Output the [X, Y] coordinate of the center of the cell containing the given text.  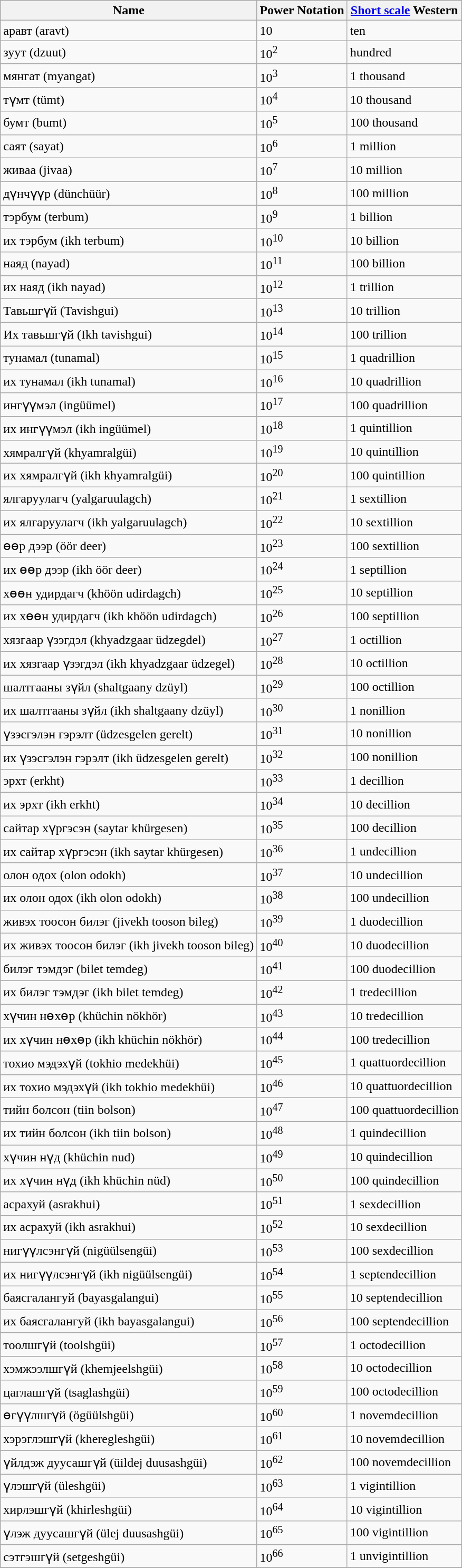
өөр дээр (öör deer) [129, 546]
наяд (nayad) [129, 264]
1021 [302, 499]
тоолшгүй (toolshgüi) [129, 1345]
109 [302, 217]
тийн болсон (tiin bolson) [129, 1110]
1 quintillion [404, 428]
10 quattuordecillion [404, 1086]
1040 [302, 945]
1047 [302, 1110]
хүчин нүд (khüchin nud) [129, 1157]
баясгалангуй (bayasgalangui) [129, 1297]
100 sexdecillion [404, 1251]
хэмжээлшгүй (khemjeelshgüi) [129, 1368]
их живэх тоосон билэг (ikh jivekh tooson bileg) [129, 945]
10 octillion [404, 663]
100 trillion [404, 334]
цаглашгүй (tsaglashgüi) [129, 1391]
1026 [302, 616]
1038 [302, 899]
тунамал (tunamal) [129, 358]
живаа (jivaa) [129, 170]
1018 [302, 428]
1011 [302, 264]
1 novemdecillion [404, 1416]
хирлэшгүй (khirleshgüi) [129, 1509]
100 million [404, 193]
тохио мэдэхүй (tokhio medekhüi) [129, 1063]
1064 [302, 1509]
1059 [302, 1391]
1 octillion [404, 640]
10 septillion [404, 593]
100 quindecillion [404, 1180]
1054 [302, 1274]
их ялгаруулагч (ikh yalgaruulagch) [129, 522]
1049 [302, 1157]
их сайтар хүргэсэн (ikh saytar khürgesen) [129, 851]
Name [129, 11]
1 quattuordecillion [404, 1063]
1023 [302, 546]
1 nonillion [404, 710]
1 unvigintillion [404, 1556]
түмт (tümt) [129, 99]
үлэшгүй (üleshgüi) [129, 1486]
1060 [302, 1416]
106 [302, 147]
хямралгүй (khyamralgüi) [129, 451]
их наяд (ikh nayad) [129, 287]
их нигүүлсэнгүй (ikh nigüülsengüi) [129, 1274]
10 quadrillion [404, 382]
их тохио мэдэхүй (ikh tokhio medekhüi) [129, 1086]
1048 [302, 1133]
1032 [302, 757]
эрхт (erkht) [129, 781]
1027 [302, 640]
үйлдэж дуусашгүй (üildej duusashgüi) [129, 1462]
1030 [302, 710]
107 [302, 170]
их олон одох (ikh olon odokh) [129, 899]
бумт (bumt) [129, 123]
их ингүүмэл (ikh ingüümel) [129, 428]
живэх тоосон билэг (jivekh tooson bileg) [129, 922]
өгүүлшгүй (ögüülshgüi) [129, 1416]
их тунамал (ikh tunamal) [129, 382]
ингүүмэл (ingüümel) [129, 405]
1036 [302, 851]
1066 [302, 1556]
1 septillion [404, 570]
Short scale Western [404, 11]
100 tredecillion [404, 1039]
их хүчин нүд (ikh khüchin nüd) [129, 1180]
1016 [302, 382]
их билэг тэмдэг (ikh bilet temdeg) [129, 993]
1062 [302, 1462]
100 vigintillion [404, 1533]
үзэсгэлэн гэрэлт (üdzesgelen gerelt) [129, 734]
1013 [302, 311]
100 septendecillion [404, 1322]
1050 [302, 1180]
10 thousand [404, 99]
1 quadrillion [404, 358]
зуут (dzuut) [129, 53]
1046 [302, 1086]
асрахуй (asrakhui) [129, 1204]
10 trillion [404, 311]
хөөн удирдагч (khöön udirdagch) [129, 593]
Power Notation [302, 11]
1 quindecillion [404, 1133]
10 duodecillion [404, 945]
1029 [302, 687]
10 nonillion [404, 734]
их эрхт (ikh erkht) [129, 805]
10 million [404, 170]
Тавьшгүй (Tavishgui) [129, 311]
1041 [302, 969]
1028 [302, 663]
108 [302, 193]
1055 [302, 1297]
100 undecillion [404, 899]
100 octodecillion [404, 1391]
1 billion [404, 217]
дүнчүүр (dünchüür) [129, 193]
10 octodecillion [404, 1368]
1 trillion [404, 287]
100 billion [404, 264]
10 sexdecillion [404, 1228]
1019 [302, 451]
1 thousand [404, 76]
их шалтгааны зүйл (ikh shaltgaany dzüyl) [129, 710]
ten [404, 31]
100 novemdecillion [404, 1462]
100 thousand [404, 123]
10 tredecillion [404, 1016]
100 octillion [404, 687]
саят (sayat) [129, 147]
1 vigintillion [404, 1486]
их асрахуй (ikh asrakhui) [129, 1228]
100 septillion [404, 616]
1010 [302, 241]
1 million [404, 147]
10 vigintillion [404, 1509]
1 duodecillion [404, 922]
их хөөн удирдагч (ikh khöön udirdagch) [129, 616]
100 quadrillion [404, 405]
нигүүлсэнгүй (nigüülsengüi) [129, 1251]
1045 [302, 1063]
100 quintillion [404, 476]
1039 [302, 922]
1 undecillion [404, 851]
1051 [302, 1204]
1052 [302, 1228]
1031 [302, 734]
1025 [302, 593]
1024 [302, 570]
их баясгалангуй (ikh bayasgalangui) [129, 1322]
1 octodecillion [404, 1345]
10 novemdecillion [404, 1439]
их хямралгүй (ikh khyamralgüi) [129, 476]
их үзэсгэлэн гэрэлт (ikh üdzesgelen gerelt) [129, 757]
10 sextillion [404, 522]
Их тавьшгүй (Ikh tavishgui) [129, 334]
1 tredecillion [404, 993]
1014 [302, 334]
1017 [302, 405]
10 septendecillion [404, 1297]
хэрэглэшгүй (kheregleshgüi) [129, 1439]
их хязгаар үзэгдэл (ikh khyadzgaar üdzegel) [129, 663]
hundred [404, 53]
10 quindecillion [404, 1157]
их тэрбум (ikh terbum) [129, 241]
105 [302, 123]
шалтгааны зүйл (shaltgaany dzüyl) [129, 687]
их тийн болсон (ikh tiin bolson) [129, 1133]
үлэж дуусашгүй (ülej duusashgüi) [129, 1533]
1 sextillion [404, 499]
1 decillion [404, 781]
1061 [302, 1439]
1057 [302, 1345]
104 [302, 99]
10 decillion [404, 805]
1053 [302, 1251]
1033 [302, 781]
1015 [302, 358]
100 duodecillion [404, 969]
сэтгэшгүй (setgeshgüi) [129, 1556]
1012 [302, 287]
1037 [302, 874]
1043 [302, 1016]
1063 [302, 1486]
сайтар хүргэсэн (saytar khürgesen) [129, 828]
их өөр дээр (ikh öör deer) [129, 570]
1065 [302, 1533]
олон одох (olon odokh) [129, 874]
аравт (aravt) [129, 31]
билэг тэмдэг (bilet temdeg) [129, 969]
ялгаруулагч (yalgaruulagch) [129, 499]
1 sexdecillion [404, 1204]
хүчин нөхөр (khüchin nökhör) [129, 1016]
их хүчин нөхөр (ikh khüchin nökhör) [129, 1039]
1056 [302, 1322]
хязгаар үзэгдэл (khyadzgaar üdzegdel) [129, 640]
10 billion [404, 241]
100 sextillion [404, 546]
102 [302, 53]
1022 [302, 522]
1044 [302, 1039]
103 [302, 76]
тэрбум (terbum) [129, 217]
1034 [302, 805]
1058 [302, 1368]
10 undecillion [404, 874]
100 quattuordecillion [404, 1110]
100 decillion [404, 828]
1 septendecillion [404, 1274]
100 nonillion [404, 757]
10 quintillion [404, 451]
10 [302, 31]
1020 [302, 476]
мянгат (myangat) [129, 76]
1042 [302, 993]
1035 [302, 828]
